Output the [X, Y] coordinate of the center of the cell containing the given text.  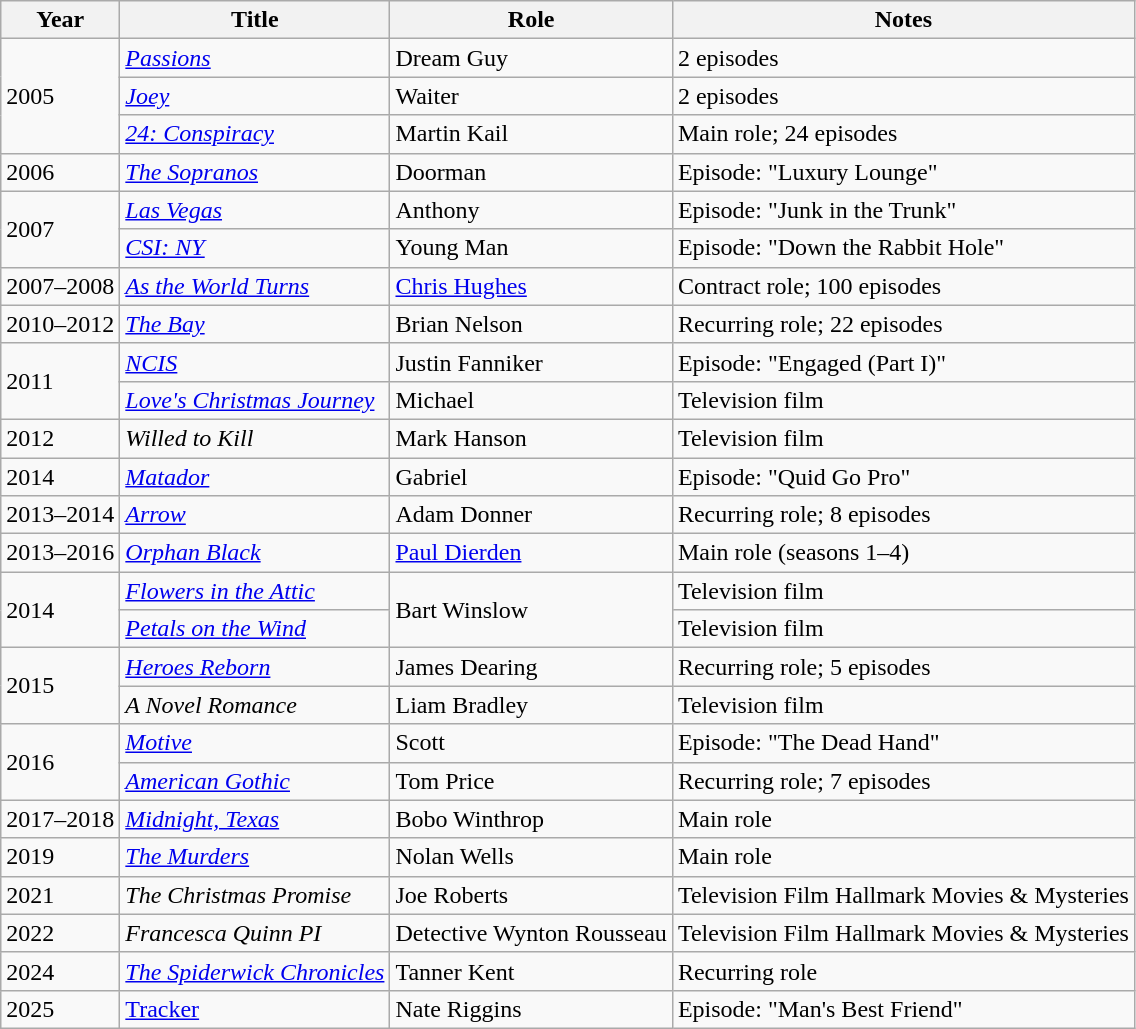
Tracker [255, 1009]
2019 [60, 857]
Tom Price [531, 781]
As the World Turns [255, 286]
Brian Nelson [531, 324]
Notes [903, 20]
Waiter [531, 96]
Role [531, 20]
Recurring role; 8 episodes [903, 515]
2022 [60, 933]
2010–2012 [60, 324]
The Bay [255, 324]
Contract role; 100 episodes [903, 286]
Episode: "Quid Go Pro" [903, 477]
2006 [60, 172]
Main role (seasons 1–4) [903, 553]
Episode: "Luxury Lounge" [903, 172]
Joey [255, 96]
Arrow [255, 515]
Midnight, Texas [255, 819]
CSI: NY [255, 248]
2017–2018 [60, 819]
Las Vegas [255, 210]
Episode: "Down the Rabbit Hole" [903, 248]
Martin Kail [531, 134]
2024 [60, 971]
The Sopranos [255, 172]
Episode: "Man's Best Friend" [903, 1009]
Detective Wynton Rousseau [531, 933]
2012 [60, 438]
2007 [60, 229]
Doorman [531, 172]
2007–2008 [60, 286]
American Gothic [255, 781]
2015 [60, 686]
Michael [531, 400]
Liam Bradley [531, 705]
Recurring role [903, 971]
Joe Roberts [531, 895]
Bart Winslow [531, 610]
Chris Hughes [531, 286]
Episode: "Junk in the Trunk" [903, 210]
Anthony [531, 210]
The Christmas Promise [255, 895]
Mark Hanson [531, 438]
2025 [60, 1009]
2011 [60, 381]
Bobo Winthrop [531, 819]
2005 [60, 96]
2013–2014 [60, 515]
Justin Fanniker [531, 362]
The Spiderwick Chronicles [255, 971]
Flowers in the Attic [255, 591]
Nolan Wells [531, 857]
Recurring role; 22 episodes [903, 324]
Young Man [531, 248]
Recurring role; 7 episodes [903, 781]
Heroes Reborn [255, 667]
2016 [60, 762]
Matador [255, 477]
2021 [60, 895]
Motive [255, 743]
Francesca Quinn PI [255, 933]
The Murders [255, 857]
Title [255, 20]
Episode: "Engaged (Part I)" [903, 362]
Adam Donner [531, 515]
Love's Christmas Journey [255, 400]
24: Conspiracy [255, 134]
Dream Guy [531, 58]
Year [60, 20]
Episode: "The Dead Hand" [903, 743]
A Novel Romance [255, 705]
Recurring role; 5 episodes [903, 667]
Nate Riggins [531, 1009]
Tanner Kent [531, 971]
James Dearing [531, 667]
Main role; 24 episodes [903, 134]
Petals on the Wind [255, 629]
Passions [255, 58]
2013–2016 [60, 553]
Paul Dierden [531, 553]
NCIS [255, 362]
Gabriel [531, 477]
Willed to Kill [255, 438]
Orphan Black [255, 553]
Scott [531, 743]
